Scan for the cell matching the given text and deliver its [x, y] coordinate at center. 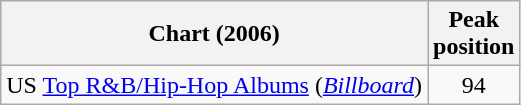
US Top R&B/Hip-Hop Albums (Billboard) [214, 85]
94 [474, 85]
Chart (2006) [214, 34]
Peakposition [474, 34]
